Return the [x, y] coordinate for the center point of the cell that contains the specified text.  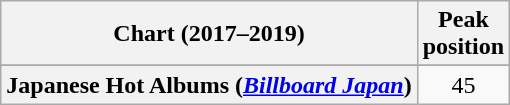
Peakposition [463, 34]
45 [463, 85]
Japanese Hot Albums (Billboard Japan) [209, 85]
Chart (2017–2019) [209, 34]
